Extract the (x, y) coordinate from the center of the cell holding the provided text.  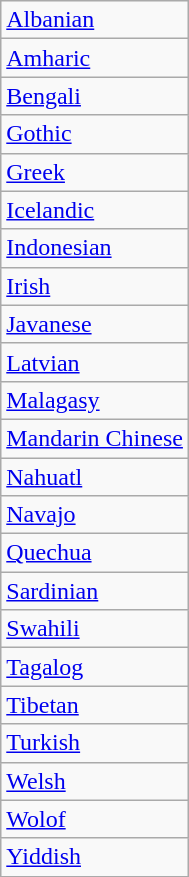
Indonesian (95, 248)
Wolof (95, 819)
Latvian (95, 362)
Turkish (95, 743)
Yiddish (95, 857)
Malagasy (95, 400)
Swahili (95, 629)
Tagalog (95, 667)
Navajo (95, 515)
Amharic (95, 58)
Bengali (95, 96)
Quechua (95, 553)
Welsh (95, 781)
Gothic (95, 134)
Sardinian (95, 591)
Mandarin Chinese (95, 438)
Irish (95, 286)
Tibetan (95, 705)
Greek (95, 172)
Javanese (95, 324)
Icelandic (95, 210)
Nahuatl (95, 477)
Albanian (95, 20)
